Provide the (x, y) coordinate of the cell's center where the given text is located.  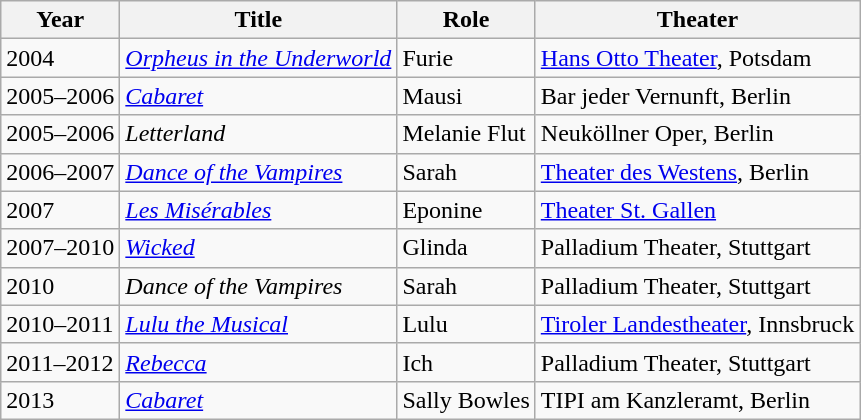
Melanie Flut (466, 134)
Ich (466, 362)
2013 (60, 400)
Rebecca (258, 362)
2007–2010 (60, 248)
Theater (697, 20)
2004 (60, 58)
Les Misérables (258, 210)
Furie (466, 58)
Theater St. Gallen (697, 210)
Tiroler Landestheater, Innsbruck (697, 324)
2007 (60, 210)
2010–2011 (60, 324)
2006–2007 (60, 172)
Year (60, 20)
Hans Otto Theater, Potsdam (697, 58)
Sally Bowles (466, 400)
Glinda (466, 248)
Bar jeder Vernunft, Berlin (697, 96)
Wicked (258, 248)
Lulu the Musical (258, 324)
Lulu (466, 324)
Neuköllner Oper, Berlin (697, 134)
2011–2012 (60, 362)
TIPI am Kanzleramt, Berlin (697, 400)
Letterland (258, 134)
Title (258, 20)
Eponine (466, 210)
Mausi (466, 96)
Orpheus in the Underworld (258, 58)
Role (466, 20)
2010 (60, 286)
Theater des Westens, Berlin (697, 172)
